Identify which cell holds the provided text, then report its (x, y) central coordinate. 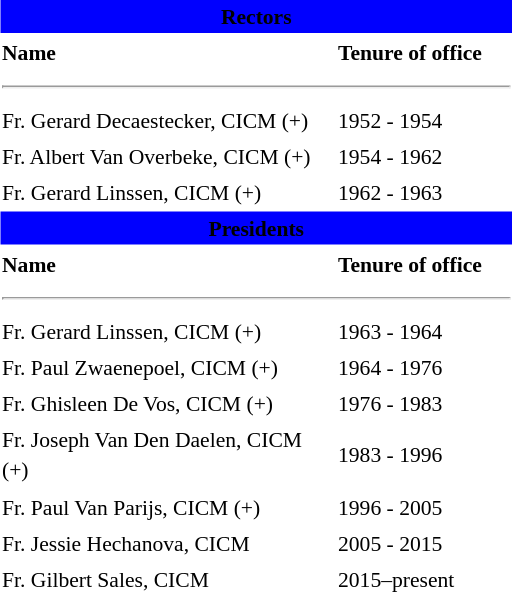
Fr. Albert Van Overbeke, CICM (+) (166, 156)
Fr. Gerard Decaestecker, CICM (+) (166, 120)
1962 - 1963 (424, 192)
Presidents (256, 228)
Fr. Paul Van Parijs, CICM (+) (166, 506)
1976 - 1983 (424, 404)
1952 - 1954 (424, 120)
Fr. Jessie Hechanova, CICM (166, 542)
1963 - 1964 (424, 332)
Fr. Paul Zwaenepoel, CICM (+) (166, 368)
Fr. Ghisleen De Vos, CICM (+) (166, 404)
1954 - 1962 (424, 156)
1983 - 1996 (424, 454)
2005 - 2015 (424, 542)
1964 - 1976 (424, 368)
1996 - 2005 (424, 506)
Rectors (256, 16)
Fr. Joseph Van Den Daelen, CICM (+) (166, 454)
